Return the (X, Y) coordinate for the center point of the cell that contains the specified text.  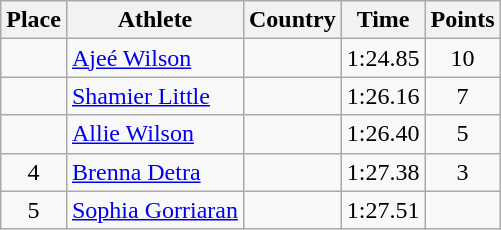
3 (462, 172)
4 (34, 172)
Allie Wilson (154, 134)
Points (462, 20)
1:26.16 (383, 96)
Place (34, 20)
Shamier Little (154, 96)
Sophia Gorriaran (154, 210)
Time (383, 20)
Brenna Detra (154, 172)
Athlete (154, 20)
1:24.85 (383, 58)
1:27.51 (383, 210)
Ajeé Wilson (154, 58)
7 (462, 96)
Country (292, 20)
1:27.38 (383, 172)
10 (462, 58)
1:26.40 (383, 134)
